Determine the [x, y] coordinate at the center of the cell enclosing the given text.  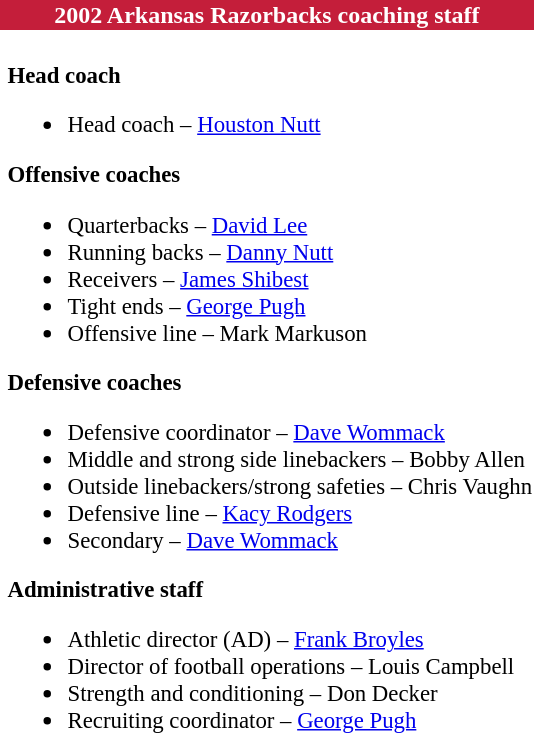
2002 Arkansas Razorbacks coaching staff [267, 15]
